Search for the cell housing the specified text and yield its [X, Y] center coordinate. 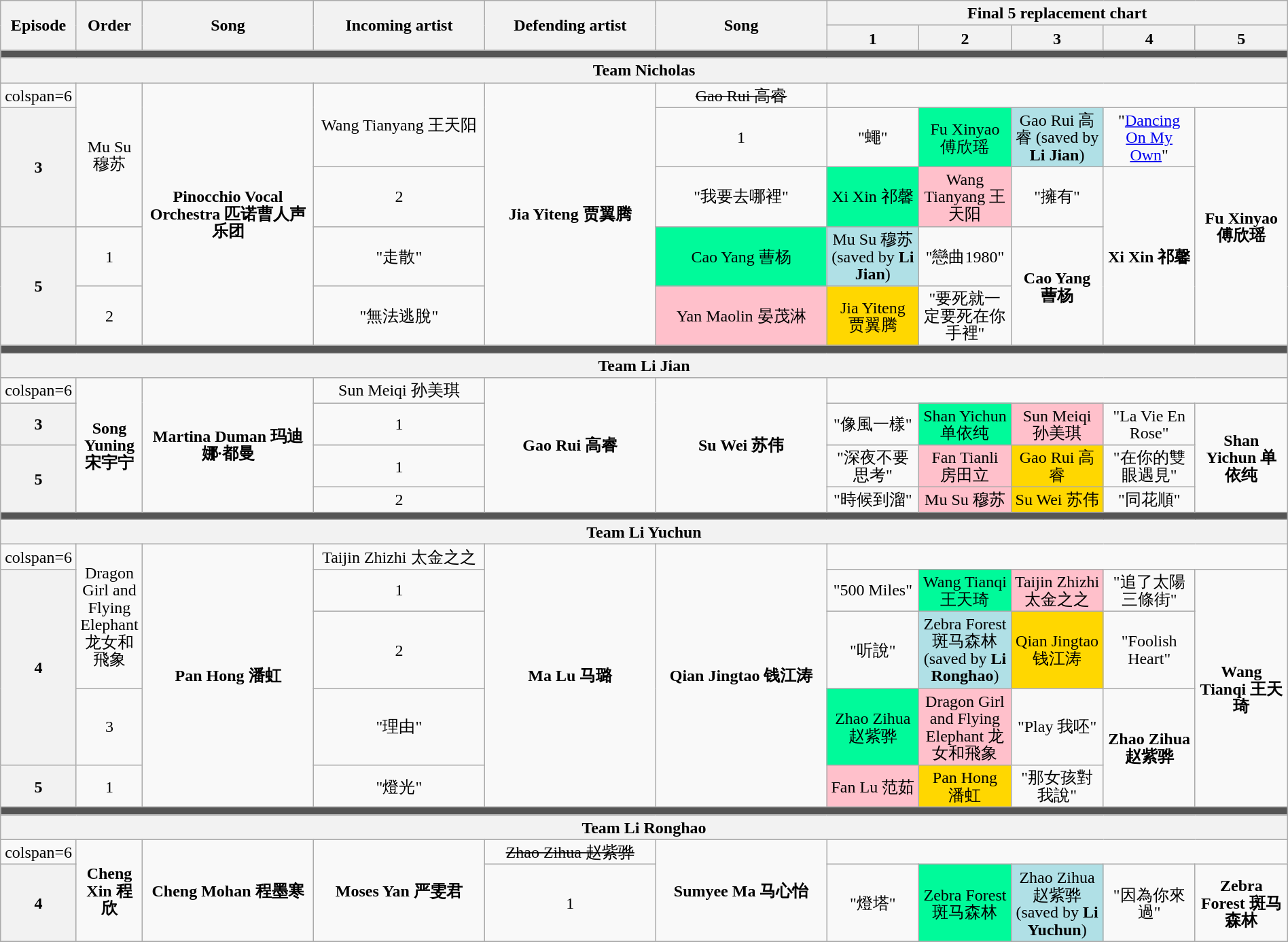
"听說" [873, 650]
Order [109, 26]
Team Li Jian [644, 366]
"時候到溜" [873, 500]
"戀曲1980" [965, 256]
"燈塔" [873, 903]
Gao Rui 高睿 (saved by Li Jian) [1057, 137]
Incoming artist [399, 26]
"因為你來過" [1149, 903]
"Dancing On My Own" [1149, 137]
Team Li Yuchun [644, 531]
Ma Lu 马璐 [570, 676]
"同花順" [1149, 500]
"Play 我呸" [1057, 726]
Team Li Ronghao [644, 828]
"無法逃脫" [399, 316]
Zebra Forest 斑马森林 (saved by Li Ronghao) [965, 650]
"理由" [399, 726]
Episode [39, 26]
"在你的雙眼遇見" [1149, 466]
Mu Su 穆苏 (saved by Li Jian) [873, 256]
Cheng Xin 程欣 [109, 890]
"要死就一定要死在你手裡" [965, 316]
Fan Tianli 房田立 [965, 466]
Pinocchio Vocal Orchestra 匹诺曹人声乐团 [228, 215]
Yan Maolin 晏茂淋 [741, 316]
Zhao Zihua 赵紫骅 (saved by Li Yuchun) [1057, 903]
"蠅" [873, 137]
Team Nicholas [644, 71]
Song Yuning 宋宇宁 [109, 444]
"走散" [399, 256]
"La Vie En Rose" [1149, 423]
Moses Yan 严雯君 [399, 890]
Fan Lu 范茹 [873, 786]
"500 Miles" [873, 590]
"那女孩對我說" [1057, 786]
"我要去哪裡" [741, 197]
"Foolish Heart" [1149, 650]
"燈光" [399, 786]
Final 5 replacement chart [1057, 14]
Sumyee Ma 马心怡 [741, 890]
Martina Duman 玛迪娜·都曼 [228, 444]
"追了太陽三條街" [1149, 590]
"像風一樣" [873, 423]
Defending artist [570, 26]
Cheng Mohan 程墨寒 [228, 890]
"擁有" [1057, 197]
"深夜不要思考" [873, 466]
